From the cell containing the given text, extract its center point as [x, y] coordinate. 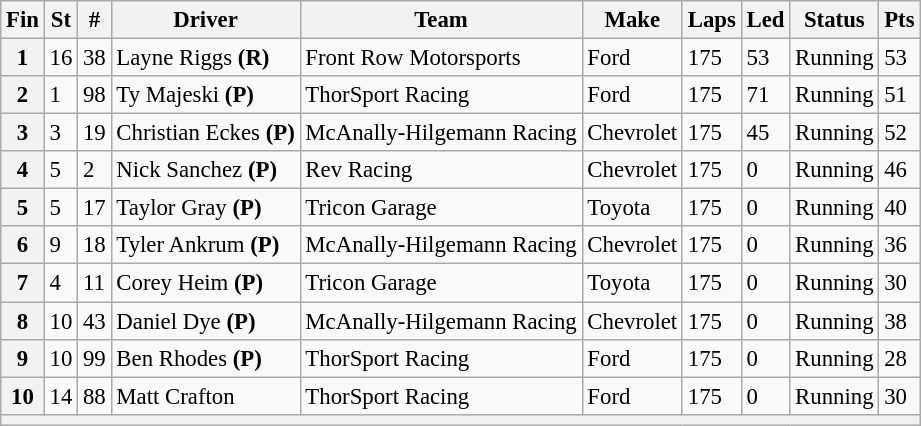
Make [632, 20]
98 [94, 95]
46 [900, 170]
Status [834, 20]
Tyler Ankrum (P) [206, 245]
Led [766, 20]
99 [94, 358]
43 [94, 321]
Ty Majeski (P) [206, 95]
71 [766, 95]
Rev Racing [441, 170]
Ben Rhodes (P) [206, 358]
Team [441, 20]
6 [23, 245]
Nick Sanchez (P) [206, 170]
Laps [712, 20]
18 [94, 245]
Christian Eckes (P) [206, 133]
16 [60, 58]
St [60, 20]
Corey Heim (P) [206, 283]
40 [900, 208]
8 [23, 321]
11 [94, 283]
Driver [206, 20]
17 [94, 208]
7 [23, 283]
Layne Riggs (R) [206, 58]
Front Row Motorsports [441, 58]
19 [94, 133]
88 [94, 396]
14 [60, 396]
45 [766, 133]
52 [900, 133]
Matt Crafton [206, 396]
36 [900, 245]
# [94, 20]
Pts [900, 20]
51 [900, 95]
Daniel Dye (P) [206, 321]
28 [900, 358]
Fin [23, 20]
Taylor Gray (P) [206, 208]
